Scan for the cell matching the given text and deliver its (x, y) coordinate at center. 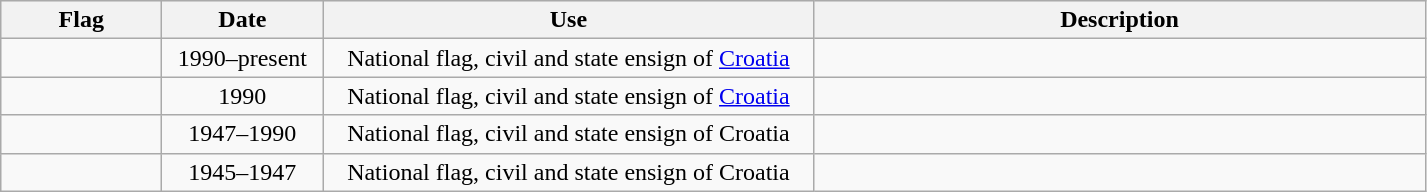
Description (1120, 20)
1990–present (242, 58)
Date (242, 20)
Flag (82, 20)
1945–1947 (242, 172)
1947–1990 (242, 134)
Use (568, 20)
1990 (242, 96)
